Detect which cell encompasses the target text, then output its [X, Y] center coordinate. 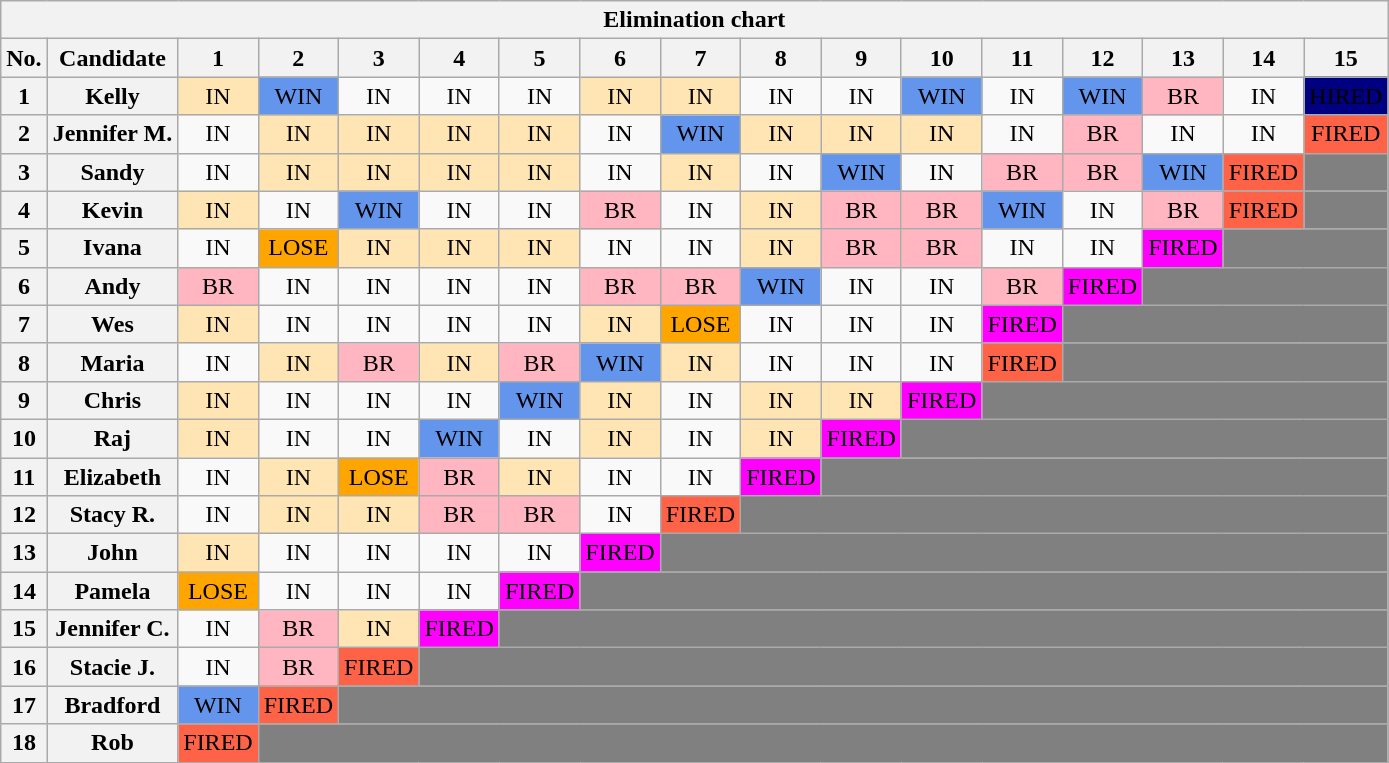
Kelly [112, 96]
Raj [112, 438]
HIRED [1346, 96]
Candidate [112, 58]
Wes [112, 324]
Ivana [112, 248]
Pamela [112, 591]
Sandy [112, 172]
Stacy R. [112, 515]
Kevin [112, 210]
Andy [112, 286]
Elimination chart [694, 20]
17 [24, 705]
Jennifer C. [112, 629]
John [112, 553]
Bradford [112, 705]
No. [24, 58]
Elizabeth [112, 477]
Maria [112, 362]
Jennifer M. [112, 134]
18 [24, 743]
Stacie J. [112, 667]
16 [24, 667]
Chris [112, 400]
Rob [112, 743]
